Pinpoint the cell where the given text exists, returning its [X, Y] midpoint coordinate. 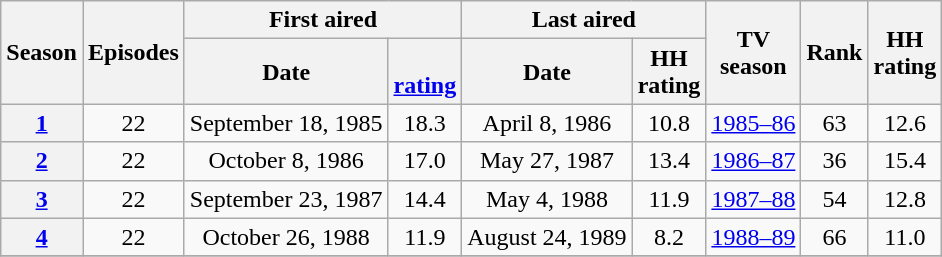
10.8 [669, 123]
12.6 [905, 123]
May 4, 1988 [547, 199]
14.4 [425, 199]
11.0 [905, 237]
Last aired [584, 20]
First aired [322, 20]
63 [834, 123]
Episodes [133, 52]
TVseason [754, 52]
May 27, 1987 [547, 161]
15.4 [905, 161]
Rank [834, 52]
April 8, 1986 [547, 123]
1988–89 [754, 237]
October 8, 1986 [286, 161]
1 [42, 123]
September 18, 1985 [286, 123]
36 [834, 161]
Season [42, 52]
54 [834, 199]
17.0 [425, 161]
September 23, 1987 [286, 199]
1986–87 [754, 161]
1987–88 [754, 199]
2 [42, 161]
1985–86 [754, 123]
66 [834, 237]
3 [42, 199]
4 [42, 237]
August 24, 1989 [547, 237]
13.4 [669, 161]
12.8 [905, 199]
October 26, 1988 [286, 237]
18.3 [425, 123]
8.2 [669, 237]
rating [425, 72]
